From the cell containing the given text, extract its center point as (X, Y) coordinate. 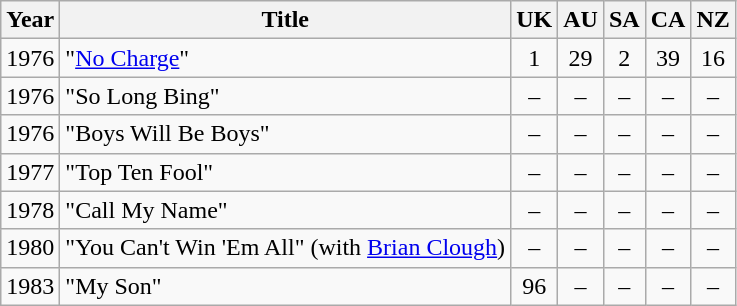
1977 (30, 172)
UK (534, 20)
"No Charge" (286, 58)
"My Son" (286, 286)
CA (668, 20)
Year (30, 20)
"Top Ten Fool" (286, 172)
"Call My Name" (286, 210)
29 (581, 58)
1983 (30, 286)
1980 (30, 248)
"You Can't Win 'Em All" (with Brian Clough) (286, 248)
Title (286, 20)
96 (534, 286)
1978 (30, 210)
1 (534, 58)
"Boys Will Be Boys" (286, 134)
2 (624, 58)
16 (713, 58)
AU (581, 20)
SA (624, 20)
"So Long Bing" (286, 96)
39 (668, 58)
NZ (713, 20)
